Locate the cell with the specified text and output its [X, Y] center coordinate. 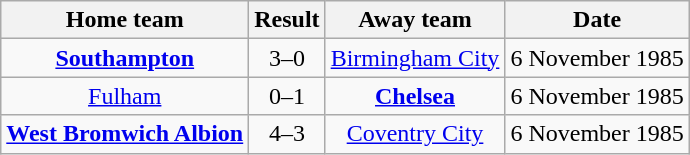
Result [287, 20]
4–3 [287, 134]
Coventry City [415, 134]
Away team [415, 20]
Fulham [125, 96]
Date [597, 20]
0–1 [287, 96]
Chelsea [415, 96]
3–0 [287, 58]
Home team [125, 20]
Southampton [125, 58]
Birmingham City [415, 58]
West Bromwich Albion [125, 134]
